Determine the (x, y) coordinate at the center of the cell enclosing the given text.  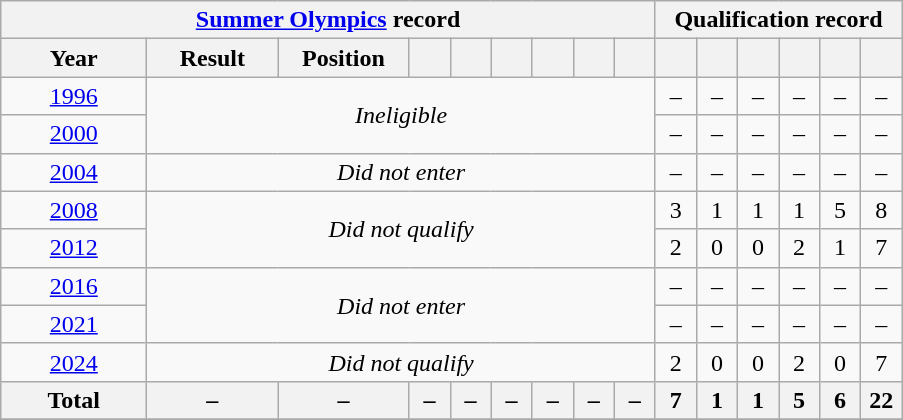
6 (840, 400)
1996 (74, 96)
Year (74, 58)
2004 (74, 172)
2008 (74, 210)
8 (882, 210)
Summer Olympics record (328, 20)
2021 (74, 324)
2000 (74, 134)
Position (344, 58)
3 (676, 210)
Qualification record (778, 20)
Ineligible (401, 115)
Total (74, 400)
22 (882, 400)
2016 (74, 286)
2024 (74, 362)
2012 (74, 248)
Result (212, 58)
